Capture the cell that displays the provided text and extract its (x, y) central coordinate. 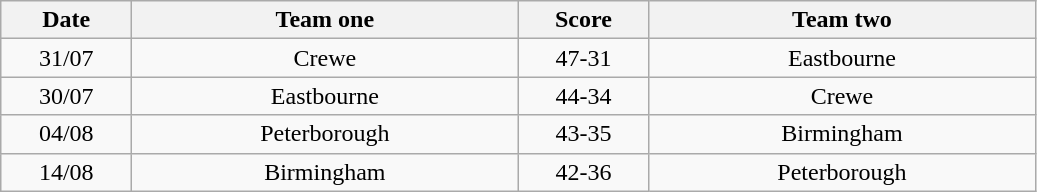
43-35 (584, 134)
Team one (325, 20)
44-34 (584, 96)
14/08 (66, 172)
04/08 (66, 134)
Date (66, 20)
47-31 (584, 58)
Score (584, 20)
Team two (842, 20)
42-36 (584, 172)
31/07 (66, 58)
30/07 (66, 96)
